Return [X, Y] of the center of cell containing provided text 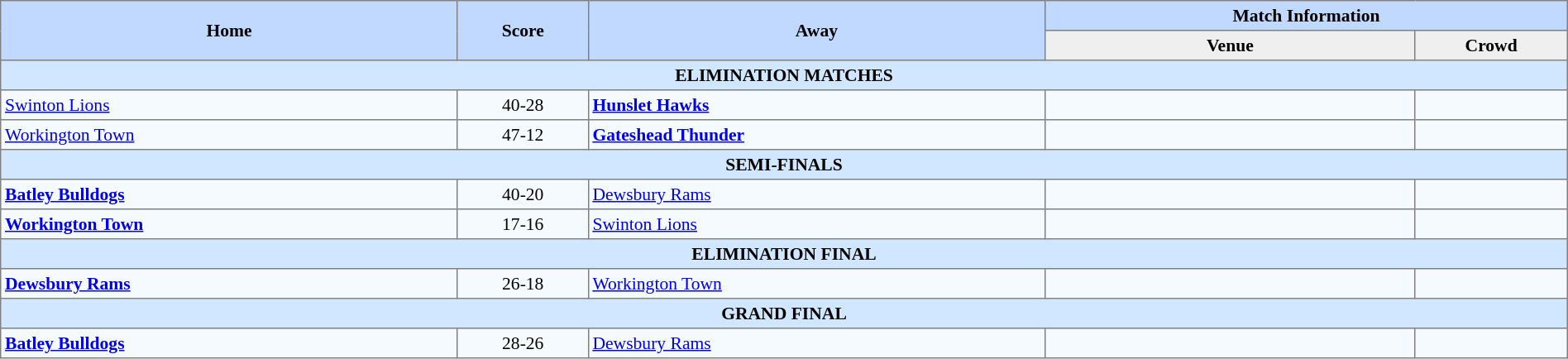
Match Information [1307, 16]
17-16 [523, 224]
Venue [1231, 45]
Home [230, 31]
GRAND FINAL [784, 314]
SEMI-FINALS [784, 165]
26-18 [523, 284]
28-26 [523, 343]
Hunslet Hawks [817, 105]
40-28 [523, 105]
47-12 [523, 135]
ELIMINATION MATCHES [784, 75]
Gateshead Thunder [817, 135]
40-20 [523, 194]
ELIMINATION FINAL [784, 254]
Away [817, 31]
Score [523, 31]
Crowd [1491, 45]
